Detect which cell encompasses the target text, then output its (X, Y) center coordinate. 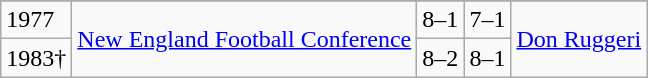
1977 (36, 20)
1983† (36, 58)
8–2 (440, 58)
7–1 (488, 20)
Don Ruggeri (579, 39)
New England Football Conference (244, 39)
